Find where the given text appears and provide that cell's center as [X, Y] coordinate. 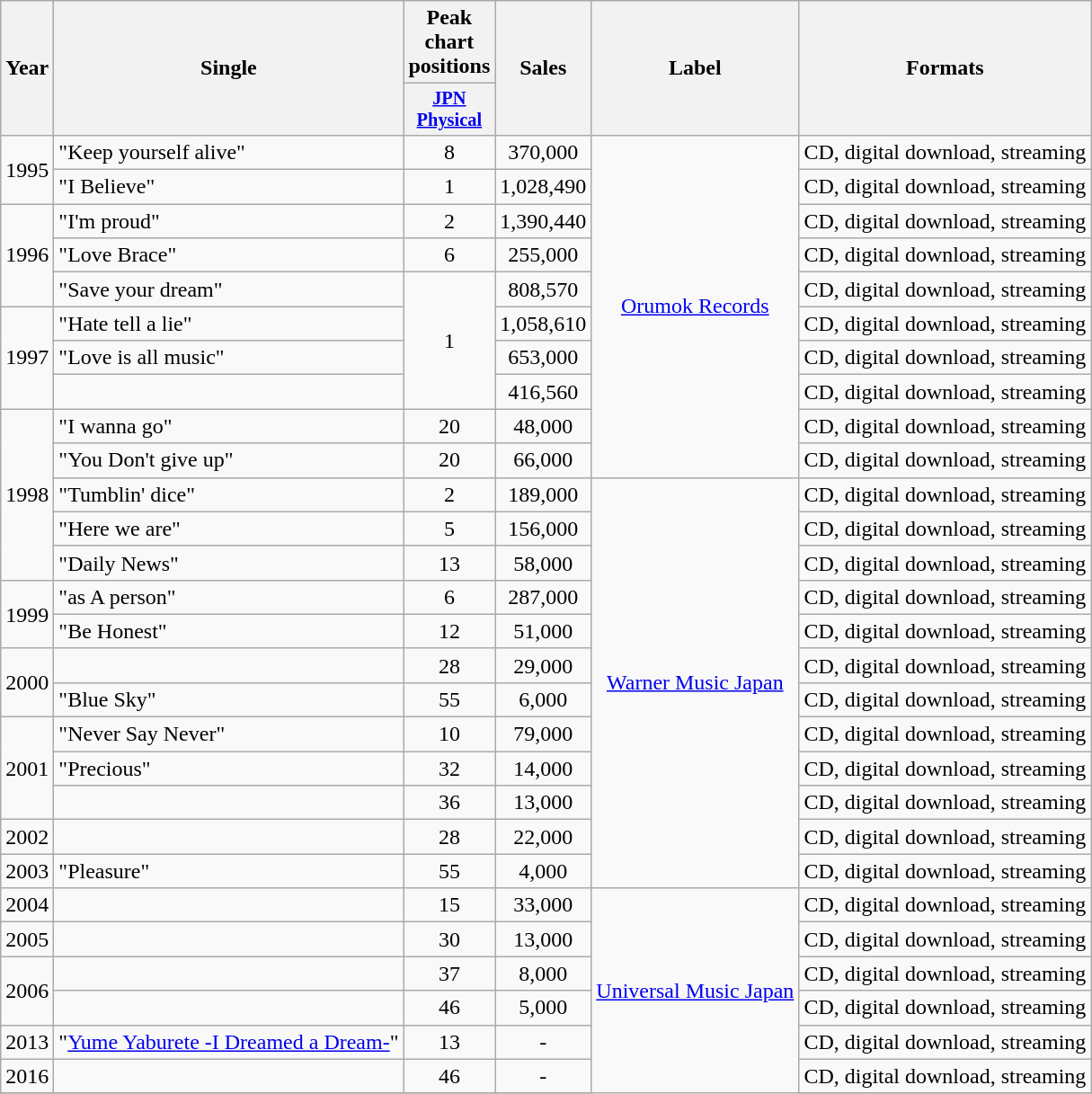
2004 [27, 905]
"Daily News" [228, 563]
"Yume Yaburete -I Dreamed a Dream-" [228, 1042]
2016 [27, 1076]
255,000 [543, 255]
2013 [27, 1042]
"Blue Sky" [228, 699]
Peak chart positions [449, 42]
"You Don't give up" [228, 460]
14,000 [543, 769]
1997 [27, 358]
37 [449, 974]
"I Believe" [228, 187]
2001 [27, 769]
Universal Music Japan [696, 991]
"Pleasure" [228, 871]
Warner Music Japan [696, 683]
1,058,610 [543, 324]
370,000 [543, 152]
51,000 [543, 631]
4,000 [543, 871]
1,390,440 [543, 221]
1,028,490 [543, 187]
Label [696, 68]
33,000 [543, 905]
30 [449, 939]
"Hate tell a lie" [228, 324]
29,000 [543, 665]
2002 [27, 837]
6,000 [543, 699]
15 [449, 905]
66,000 [543, 460]
1998 [27, 494]
1996 [27, 255]
36 [449, 803]
416,560 [543, 392]
8,000 [543, 974]
32 [449, 769]
"Love is all music" [228, 358]
2005 [27, 939]
"Love Brace" [228, 255]
48,000 [543, 426]
5 [449, 529]
"Tumblin' dice" [228, 494]
1995 [27, 169]
8 [449, 152]
653,000 [543, 358]
"I wanna go" [228, 426]
156,000 [543, 529]
808,570 [543, 289]
"Never Say Never" [228, 734]
79,000 [543, 734]
58,000 [543, 563]
5,000 [543, 1008]
Sales [543, 68]
JPNPhysical [449, 110]
22,000 [543, 837]
"Save your dream" [228, 289]
2003 [27, 871]
1999 [27, 614]
2006 [27, 991]
189,000 [543, 494]
"as A person" [228, 597]
"I'm proud" [228, 221]
"Be Honest" [228, 631]
Orumok Records [696, 306]
12 [449, 631]
"Keep yourself alive" [228, 152]
10 [449, 734]
2000 [27, 682]
"Here we are" [228, 529]
Single [228, 68]
"Precious" [228, 769]
Formats [946, 68]
287,000 [543, 597]
Year [27, 68]
